Return the (x, y) coordinate for the center point of the cell that contains the specified text.  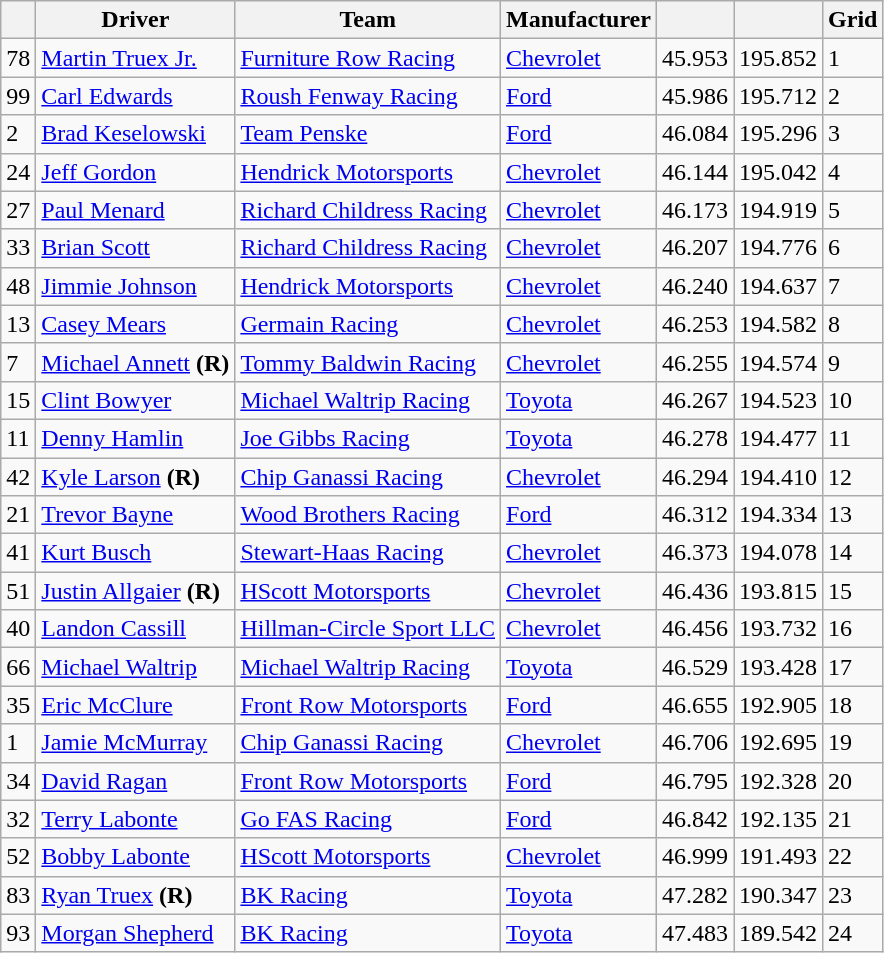
David Ragan (136, 781)
46.456 (694, 629)
Go FAS Racing (368, 819)
12 (853, 477)
194.574 (778, 362)
Eric McClure (136, 705)
27 (18, 210)
41 (18, 553)
46.529 (694, 667)
Carl Edwards (136, 96)
46.706 (694, 743)
Manufacturer (579, 20)
3 (853, 134)
Michael Waltrip (136, 667)
99 (18, 96)
Kyle Larson (R) (136, 477)
Stewart-Haas Racing (368, 553)
Trevor Bayne (136, 515)
194.919 (778, 210)
194.776 (778, 248)
9 (853, 362)
78 (18, 58)
46.253 (694, 324)
46.084 (694, 134)
46.655 (694, 705)
194.078 (778, 553)
Jimmie Johnson (136, 286)
194.582 (778, 324)
Joe Gibbs Racing (368, 438)
35 (18, 705)
45.986 (694, 96)
189.542 (778, 933)
46.267 (694, 400)
Martin Truex Jr. (136, 58)
Wood Brothers Racing (368, 515)
14 (853, 553)
194.334 (778, 515)
Brian Scott (136, 248)
Terry Labonte (136, 819)
Morgan Shepherd (136, 933)
4 (853, 172)
46.842 (694, 819)
Grid (853, 20)
83 (18, 895)
Furniture Row Racing (368, 58)
46.240 (694, 286)
47.483 (694, 933)
192.695 (778, 743)
192.905 (778, 705)
Ryan Truex (R) (136, 895)
32 (18, 819)
46.278 (694, 438)
48 (18, 286)
46.795 (694, 781)
46.144 (694, 172)
Driver (136, 20)
Team (368, 20)
Roush Fenway Racing (368, 96)
23 (853, 895)
Jeff Gordon (136, 172)
193.428 (778, 667)
Michael Annett (R) (136, 362)
194.477 (778, 438)
195.712 (778, 96)
193.732 (778, 629)
47.282 (694, 895)
195.042 (778, 172)
8 (853, 324)
33 (18, 248)
40 (18, 629)
Casey Mears (136, 324)
46.294 (694, 477)
16 (853, 629)
Germain Racing (368, 324)
52 (18, 857)
17 (853, 667)
10 (853, 400)
Landon Cassill (136, 629)
22 (853, 857)
Denny Hamlin (136, 438)
93 (18, 933)
Paul Menard (136, 210)
194.637 (778, 286)
192.135 (778, 819)
19 (853, 743)
Team Penske (368, 134)
195.296 (778, 134)
195.852 (778, 58)
46.255 (694, 362)
Kurt Busch (136, 553)
Tommy Baldwin Racing (368, 362)
Brad Keselowski (136, 134)
5 (853, 210)
6 (853, 248)
Bobby Labonte (136, 857)
Justin Allgaier (R) (136, 591)
18 (853, 705)
194.523 (778, 400)
42 (18, 477)
66 (18, 667)
34 (18, 781)
46.436 (694, 591)
45.953 (694, 58)
46.373 (694, 553)
46.312 (694, 515)
194.410 (778, 477)
20 (853, 781)
46.207 (694, 248)
191.493 (778, 857)
192.328 (778, 781)
Jamie McMurray (136, 743)
51 (18, 591)
Hillman-Circle Sport LLC (368, 629)
193.815 (778, 591)
46.173 (694, 210)
Clint Bowyer (136, 400)
190.347 (778, 895)
46.999 (694, 857)
